For the text-containing cell, return its midpoint in (x, y) coordinate format. 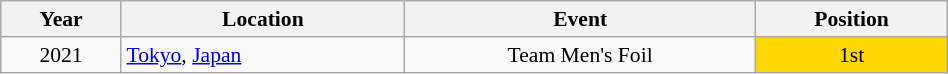
1st (852, 55)
Location (262, 19)
Team Men's Foil (580, 55)
Event (580, 19)
Year (62, 19)
Position (852, 19)
Tokyo, Japan (262, 55)
2021 (62, 55)
